Scan for the cell matching the given text and deliver its (x, y) coordinate at center. 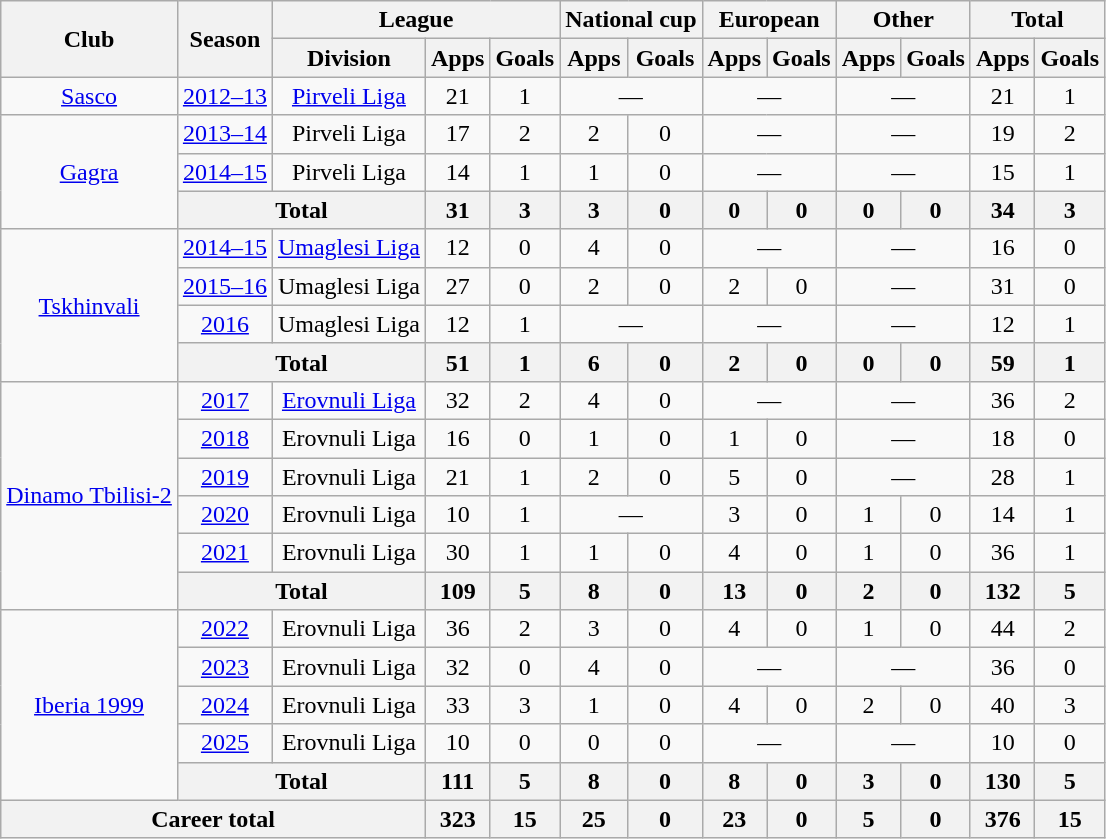
Tskhinvali (90, 305)
2013–14 (224, 134)
Career total (214, 819)
Division (348, 58)
109 (457, 591)
17 (457, 134)
Season (224, 39)
18 (1002, 438)
League (416, 20)
Club (90, 39)
132 (1002, 591)
2020 (224, 515)
2015–16 (224, 286)
2019 (224, 477)
Dinamo Tbilisi-2 (90, 495)
111 (457, 781)
33 (457, 705)
Iberia 1999 (90, 705)
130 (1002, 781)
30 (457, 553)
34 (1002, 210)
European (769, 20)
2016 (224, 324)
27 (457, 286)
Gagra (90, 172)
2022 (224, 629)
376 (1002, 819)
2023 (224, 667)
25 (594, 819)
National cup (631, 20)
Sasco (90, 96)
40 (1002, 705)
2021 (224, 553)
19 (1002, 134)
Other (903, 20)
2012–13 (224, 96)
6 (594, 362)
28 (1002, 477)
59 (1002, 362)
2025 (224, 743)
51 (457, 362)
23 (734, 819)
2017 (224, 400)
2024 (224, 705)
323 (457, 819)
44 (1002, 629)
2018 (224, 438)
13 (734, 591)
